Return (X, Y) of the center of cell containing provided text 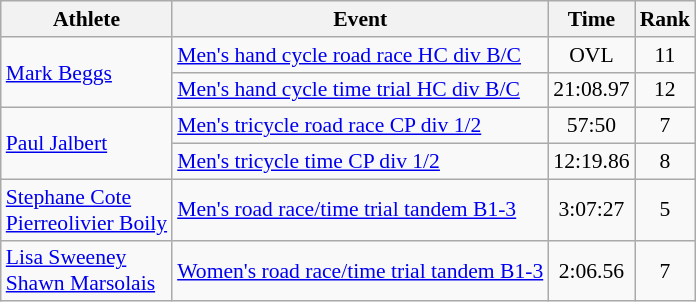
Time (591, 19)
Men's tricycle road race CP div 1/2 (360, 126)
Men's hand cycle road race HC div B/C (360, 55)
Men's tricycle time CP div 1/2 (360, 162)
OVL (591, 55)
Paul Jalbert (86, 144)
2:06.56 (591, 270)
8 (666, 162)
Athlete (86, 19)
11 (666, 55)
Stephane Cote Pierreolivier Boily (86, 210)
Men's road race/time trial tandem B1-3 (360, 210)
Women's road race/time trial tandem B1-3 (360, 270)
Rank (666, 19)
Men's hand cycle time trial HC div B/C (360, 90)
Mark Beggs (86, 72)
12:19.86 (591, 162)
21:08.97 (591, 90)
5 (666, 210)
Lisa Sweeney Shawn Marsolais (86, 270)
12 (666, 90)
Event (360, 19)
57:50 (591, 126)
3:07:27 (591, 210)
